Return the (x, y) coordinate for the center point of the cell that contains the specified text.  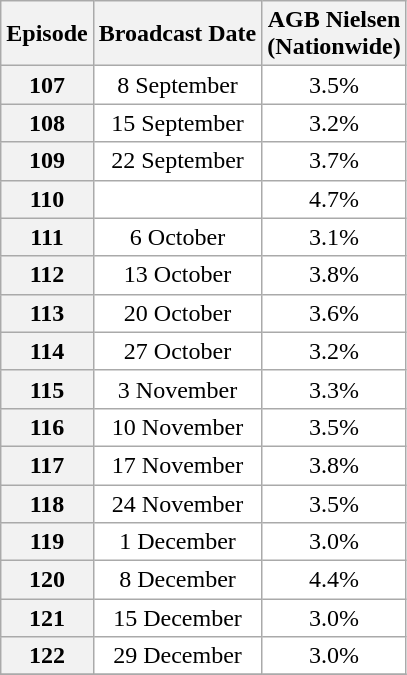
4.4% (334, 580)
116 (47, 427)
6 October (178, 237)
15 September (178, 123)
110 (47, 199)
121 (47, 618)
109 (47, 161)
3 November (178, 389)
27 October (178, 351)
17 November (178, 465)
111 (47, 237)
113 (47, 313)
4.7% (334, 199)
122 (47, 656)
117 (47, 465)
120 (47, 580)
29 December (178, 656)
20 October (178, 313)
13 October (178, 275)
15 December (178, 618)
115 (47, 389)
108 (47, 123)
24 November (178, 503)
3.7% (334, 161)
22 September (178, 161)
8 December (178, 580)
3.1% (334, 237)
Broadcast Date (178, 34)
112 (47, 275)
114 (47, 351)
8 September (178, 85)
107 (47, 85)
119 (47, 542)
Episode (47, 34)
AGB Nielsen(Nationwide) (334, 34)
118 (47, 503)
1 December (178, 542)
10 November (178, 427)
3.6% (334, 313)
3.3% (334, 389)
